From the cell containing the given text, extract its center point as [X, Y] coordinate. 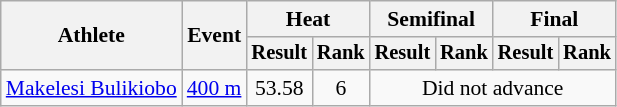
53.58 [279, 88]
6 [341, 88]
Athlete [92, 36]
Final [554, 19]
400 m [214, 88]
Did not advance [493, 88]
Heat [308, 19]
Semifinal [432, 19]
Makelesi Bulikiobo [92, 88]
Event [214, 36]
